For the text-containing cell, return its midpoint in [X, Y] coordinate format. 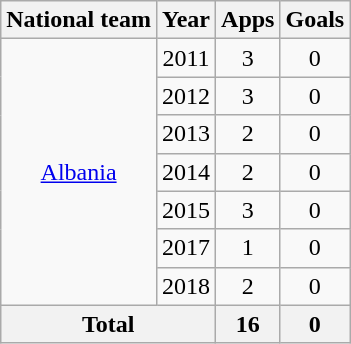
2014 [186, 172]
Total [108, 324]
2017 [186, 248]
Year [186, 20]
Apps [248, 20]
16 [248, 324]
National team [79, 20]
2015 [186, 210]
2018 [186, 286]
2013 [186, 134]
2011 [186, 58]
2012 [186, 96]
1 [248, 248]
Goals [315, 20]
Albania [79, 172]
